Locate the cell with the specified text and output its [X, Y] center coordinate. 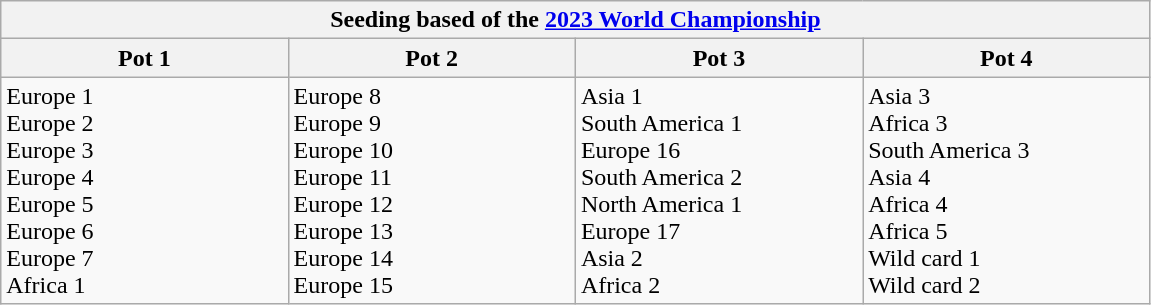
Seeding based of the 2023 World Championship [576, 20]
Europe 8Europe 9 Europe 10Europe 11 Europe 12Europe 13Europe 14Europe 15 [432, 190]
Pot 3 [718, 58]
Asia 3Africa 3South America 3Asia 4Africa 4Africa 5Wild card 1Wild card 2 [1006, 190]
Pot 4 [1006, 58]
Asia 1South America 1 Europe 16South America 2North America 1Europe 17Asia 2Africa 2 [718, 190]
Europe 1 Europe 2 Europe 3 Europe 4 Europe 5 Europe 6 Europe 7 Africa 1 [144, 190]
Pot 2 [432, 58]
Pot 1 [144, 58]
